Return (X, Y) of the center of cell containing provided text 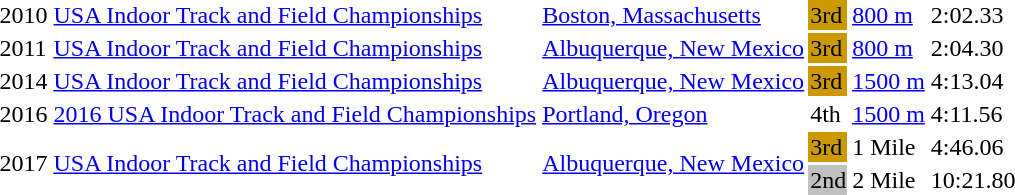
2nd (828, 180)
2 Mile (889, 180)
1 Mile (889, 147)
4th (828, 114)
2016 USA Indoor Track and Field Championships (295, 114)
Boston, Massachusetts (674, 15)
Portland, Oregon (674, 114)
